Identify which cell holds the provided text, then report its (X, Y) central coordinate. 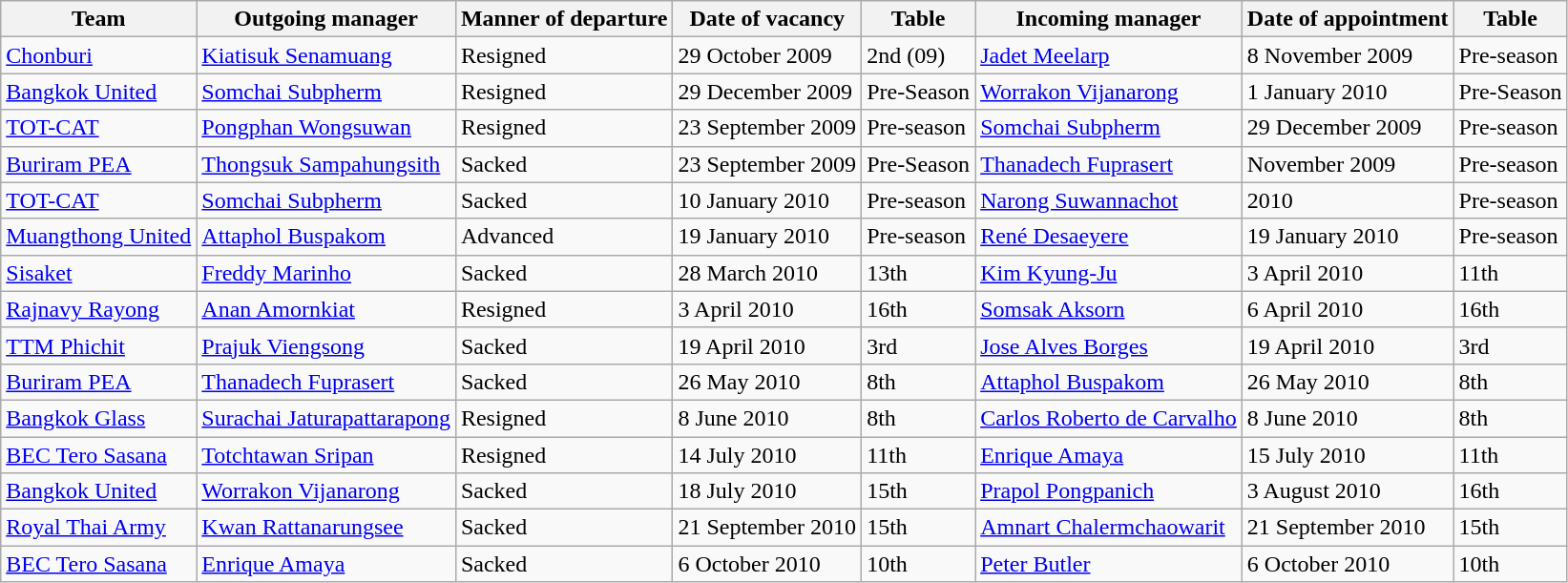
TTM Phichit (99, 345)
29 October 2009 (767, 55)
Muangthong United (99, 237)
Royal Thai Army (99, 528)
Outgoing manager (326, 19)
René Desaeyere (1109, 237)
Chonburi (99, 55)
Amnart Chalermchaowarit (1109, 528)
Incoming manager (1109, 19)
Totchtawan Sripan (326, 455)
Kiatisuk Senamuang (326, 55)
13th (918, 273)
November 2009 (1348, 164)
Jose Alves Borges (1109, 345)
Peter Butler (1109, 564)
6 April 2010 (1348, 309)
Freddy Marinho (326, 273)
14 July 2010 (767, 455)
Advanced (563, 237)
2nd (09) (918, 55)
Surachai Jaturapattarapong (326, 418)
Prajuk Viengsong (326, 345)
10 January 2010 (767, 200)
15 July 2010 (1348, 455)
Jadet Meelarp (1109, 55)
Pongphan Wongsuwan (326, 128)
2010 (1348, 200)
Narong Suwannachot (1109, 200)
Bangkok Glass (99, 418)
Date of appointment (1348, 19)
Team (99, 19)
Rajnavy Rayong (99, 309)
Date of vacancy (767, 19)
Anan Amornkiat (326, 309)
Carlos Roberto de Carvalho (1109, 418)
18 July 2010 (767, 491)
Sisaket (99, 273)
28 March 2010 (767, 273)
Kwan Rattanarungsee (326, 528)
Thongsuk Sampahungsith (326, 164)
1 January 2010 (1348, 92)
Prapol Pongpanich (1109, 491)
Kim Kyung-Ju (1109, 273)
Manner of departure (563, 19)
Somsak Aksorn (1109, 309)
8 November 2009 (1348, 55)
3 August 2010 (1348, 491)
